Return the [X, Y] coordinate for the center point of the cell that contains the specified text.  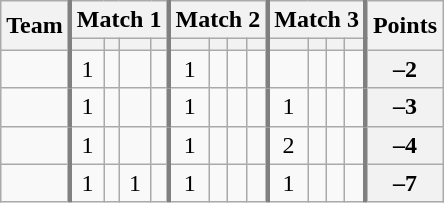
Match 1 [120, 20]
Match 2 [218, 20]
2 [288, 145]
Points [404, 26]
Match 3 [316, 20]
–7 [404, 183]
–4 [404, 145]
–2 [404, 69]
Team [36, 26]
–3 [404, 107]
